Output the [x, y] coordinate of the center of the cell containing the given text.  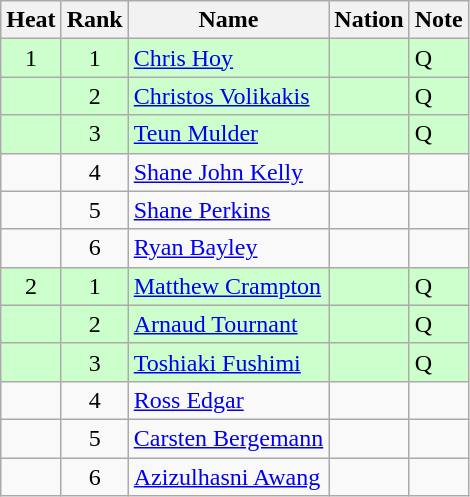
Carsten Bergemann [228, 438]
Christos Volikakis [228, 96]
Rank [94, 20]
Arnaud Tournant [228, 324]
Note [438, 20]
Name [228, 20]
Azizulhasni Awang [228, 477]
Shane John Kelly [228, 172]
Teun Mulder [228, 134]
Ryan Bayley [228, 248]
Chris Hoy [228, 58]
Ross Edgar [228, 400]
Toshiaki Fushimi [228, 362]
Matthew Crampton [228, 286]
Shane Perkins [228, 210]
Heat [31, 20]
Nation [369, 20]
